For the text-containing cell, return its midpoint in (X, Y) coordinate format. 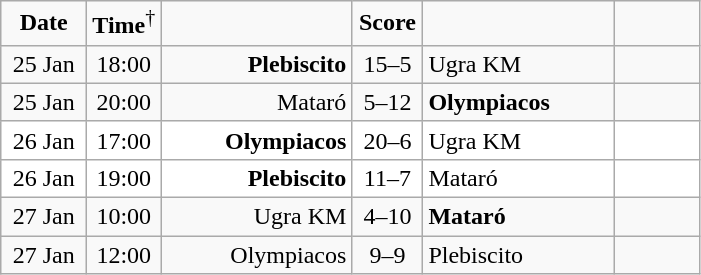
18:00 (124, 64)
Time† (124, 24)
12:00 (124, 255)
9–9 (388, 255)
17:00 (124, 140)
Score (388, 24)
10:00 (124, 217)
19:00 (124, 178)
4–10 (388, 217)
11–7 (388, 178)
20–6 (388, 140)
5–12 (388, 102)
15–5 (388, 64)
Date (44, 24)
20:00 (124, 102)
